Find where the given text appears and provide that cell's center as (x, y) coordinate. 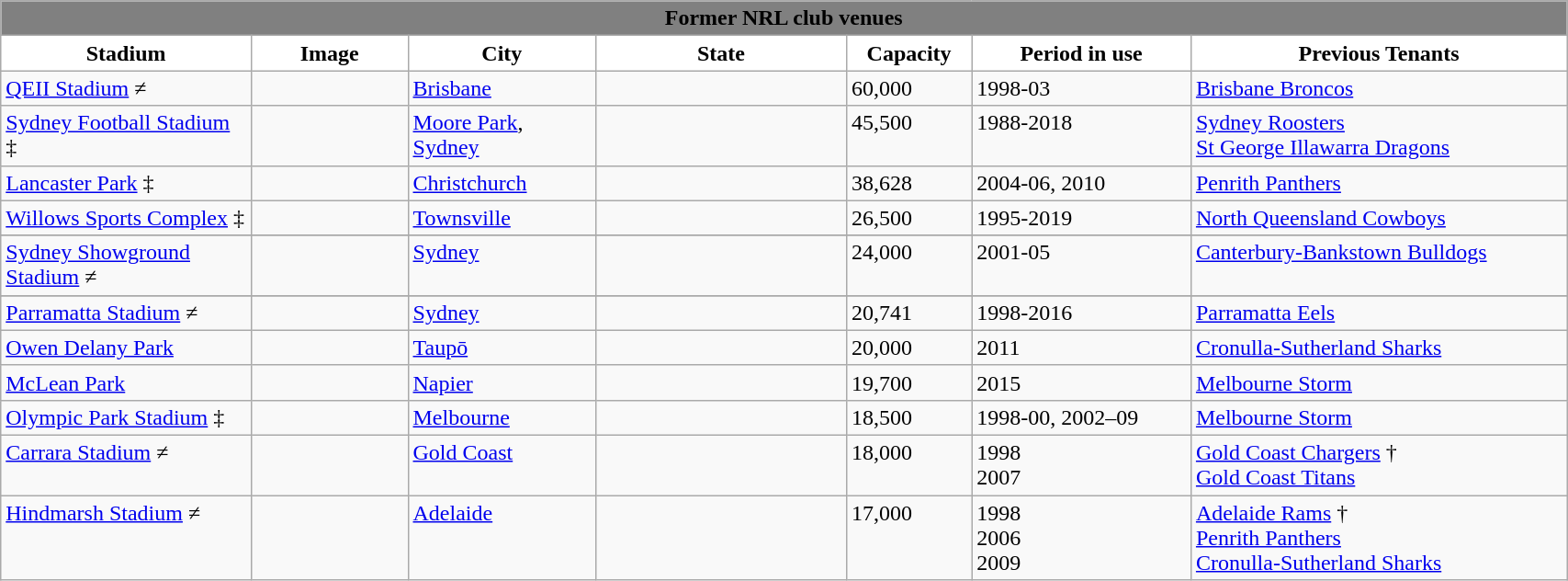
1998-03 (1082, 88)
Brisbane Broncos (1378, 88)
Parramatta Stadium ≠ (127, 313)
1995-2019 (1082, 218)
18,000 (908, 465)
Napier (502, 382)
Capacity (908, 53)
Carrara Stadium ≠ (127, 465)
Penrith Panthers (1378, 183)
Gold Coast Chargers † Gold Coast Titans (1378, 465)
Christchurch (502, 183)
Adelaide (502, 537)
1998-2016 (1082, 313)
1988-2018 (1082, 136)
Lancaster Park ‡ (127, 183)
17,000 (908, 537)
60,000 (908, 88)
Sydney Roosters St George Illawarra Dragons (1378, 136)
Sydney Showground Stadium ≠ (127, 265)
Former NRL club venues (784, 18)
McLean Park (127, 382)
2011 (1082, 347)
Cronulla-Sutherland Sharks (1378, 347)
Moore Park, Sydney (502, 136)
20,741 (908, 313)
State (722, 53)
North Queensland Cowboys (1378, 218)
Melbourne (502, 417)
Previous Tenants (1378, 53)
Taupō (502, 347)
Parramatta Eels (1378, 313)
2004-06, 2010 (1082, 183)
Townsville (502, 218)
45,500 (908, 136)
City (502, 53)
Period in use (1082, 53)
Owen Delany Park (127, 347)
18,500 (908, 417)
Sydney Football Stadium ‡ (127, 136)
Olympic Park Stadium ‡ (127, 417)
Canterbury-Bankstown Bulldogs (1378, 265)
Hindmarsh Stadium ≠ (127, 537)
20,000 (908, 347)
Image (330, 53)
Willows Sports Complex ‡ (127, 218)
Adelaide Rams † Penrith Panthers Cronulla-Sutherland Sharks (1378, 537)
1998 2006 2009 (1082, 537)
QEII Stadium ≠ (127, 88)
38,628 (908, 183)
26,500 (908, 218)
1998-00, 2002–09 (1082, 417)
1998 2007 (1082, 465)
Stadium (127, 53)
19,700 (908, 382)
24,000 (908, 265)
Gold Coast (502, 465)
2015 (1082, 382)
Brisbane (502, 88)
2001-05 (1082, 265)
